For the text-containing cell, return its midpoint in (x, y) coordinate format. 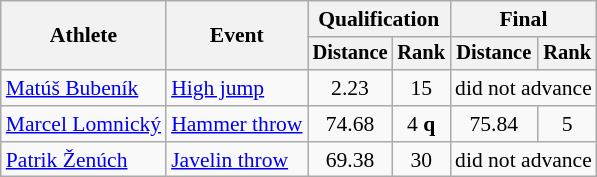
Marcel Lomnický (84, 124)
Matúš Bubeník (84, 88)
2.23 (350, 88)
Athlete (84, 36)
did not advance (524, 88)
5 (566, 124)
75.84 (494, 124)
15 (421, 88)
Qualification (379, 19)
4 q (421, 124)
High jump (236, 88)
Event (236, 36)
Final (524, 19)
Hammer throw (236, 124)
74.68 (350, 124)
